Return the (x, y) coordinate for the center point of the cell that contains the specified text.  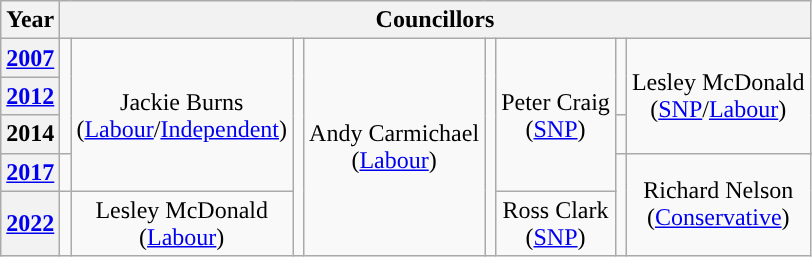
2022 (30, 224)
Ross Clark(SNP) (556, 224)
2007 (30, 58)
Jackie Burns(Labour/Independent) (182, 115)
2017 (30, 172)
Peter Craig(SNP) (556, 115)
Councillors (435, 20)
Lesley McDonald(SNP/Labour) (718, 96)
Andy Carmichael(Labour) (394, 148)
Richard Nelson(Conservative) (718, 204)
2012 (30, 96)
2014 (30, 134)
Year (30, 20)
Lesley McDonald(Labour) (182, 224)
